For the text-containing cell, return its midpoint in (x, y) coordinate format. 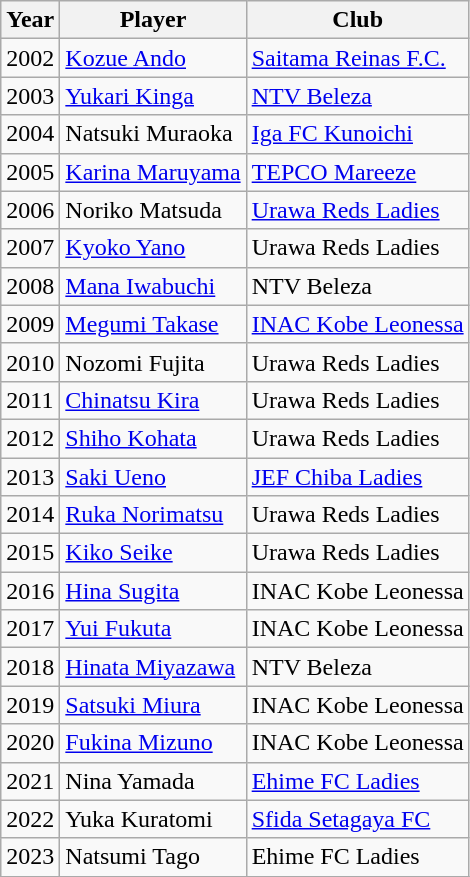
Shiho Kohata (153, 438)
Kyoko Yano (153, 248)
Year (30, 20)
Natsumi Tago (153, 857)
Noriko Matsuda (153, 210)
2008 (30, 286)
2009 (30, 324)
Karina Maruyama (153, 172)
Kiko Seike (153, 553)
2002 (30, 58)
2004 (30, 134)
Natsuki Muraoka (153, 134)
2011 (30, 400)
TEPCO Mareeze (358, 172)
Kozue Ando (153, 58)
2014 (30, 515)
2018 (30, 667)
Megumi Takase (153, 324)
2006 (30, 210)
JEF Chiba Ladies (358, 477)
2019 (30, 705)
2020 (30, 743)
Player (153, 20)
Club (358, 20)
2010 (30, 362)
Nozomi Fujita (153, 362)
2021 (30, 781)
Yuka Kuratomi (153, 819)
Sfida Setagaya FC (358, 819)
2003 (30, 96)
Mana Iwabuchi (153, 286)
Chinatsu Kira (153, 400)
Hina Sugita (153, 591)
Saitama Reinas F.C. (358, 58)
2005 (30, 172)
Fukina Mizuno (153, 743)
Hinata Miyazawa (153, 667)
2015 (30, 553)
2012 (30, 438)
Iga FC Kunoichi (358, 134)
2007 (30, 248)
2016 (30, 591)
2017 (30, 629)
Yui Fukuta (153, 629)
2013 (30, 477)
Nina Yamada (153, 781)
Yukari Kinga (153, 96)
Saki Ueno (153, 477)
Ruka Norimatsu (153, 515)
2023 (30, 857)
2022 (30, 819)
Satsuki Miura (153, 705)
